From the cell containing the given text, extract its center point as (x, y) coordinate. 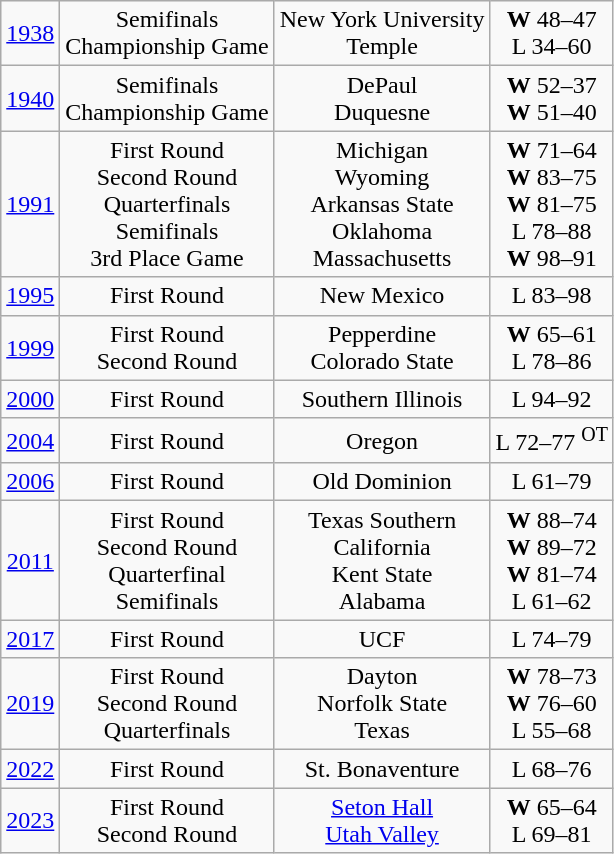
1991 (30, 204)
L 61–79 (552, 482)
W 71–64W 83–75W 81–75L 78–88W 98–91 (552, 204)
W 88–74W 89–72W 81–74L 61–62 (552, 560)
W 52–37W 51–40 (552, 98)
1938 (30, 34)
L 74–79 (552, 639)
2004 (30, 440)
Texas SouthernCaliforniaKent StateAlabama (382, 560)
New Mexico (382, 296)
2006 (30, 482)
First RoundSecond RoundQuarterfinalsSemifinals3rd Place Game (167, 204)
2017 (30, 639)
2022 (30, 769)
Southern Illinois (382, 399)
L 68–76 (552, 769)
MichiganWyomingArkansas StateOklahomaMassachusetts (382, 204)
1999 (30, 348)
DaytonNorfolk StateTexas (382, 704)
L 83–98 (552, 296)
Seton HallUtah Valley (382, 820)
L 72–77 OT (552, 440)
2011 (30, 560)
Old Dominion (382, 482)
2023 (30, 820)
PepperdineColorado State (382, 348)
W 78–73W 76–60L 55–68 (552, 704)
First RoundSecond RoundQuarterfinalSemifinals (167, 560)
First RoundSecond RoundQuarterfinals (167, 704)
UCF (382, 639)
1940 (30, 98)
W 65–61L 78–86 (552, 348)
Oregon (382, 440)
New York UniversityTemple (382, 34)
W 65–64L 69–81 (552, 820)
2000 (30, 399)
2019 (30, 704)
1995 (30, 296)
DePaulDuquesne (382, 98)
L 94–92 (552, 399)
St. Bonaventure (382, 769)
W 48–47L 34–60 (552, 34)
